Extract the [x, y] coordinate from the center of the cell holding the provided text.  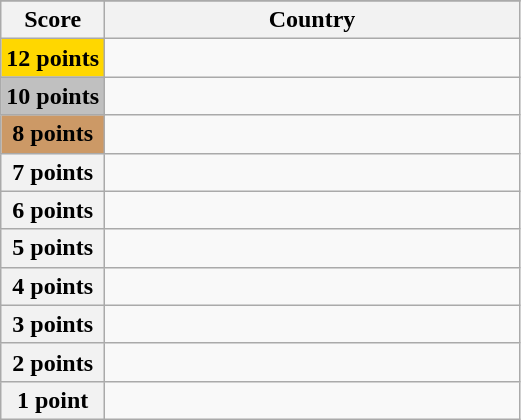
Country [312, 20]
6 points [53, 210]
4 points [53, 286]
7 points [53, 172]
5 points [53, 248]
12 points [53, 58]
2 points [53, 362]
10 points [53, 96]
8 points [53, 134]
Score [53, 20]
3 points [53, 324]
1 point [53, 400]
